Determine the [x, y] coordinate at the center of the cell enclosing the given text.  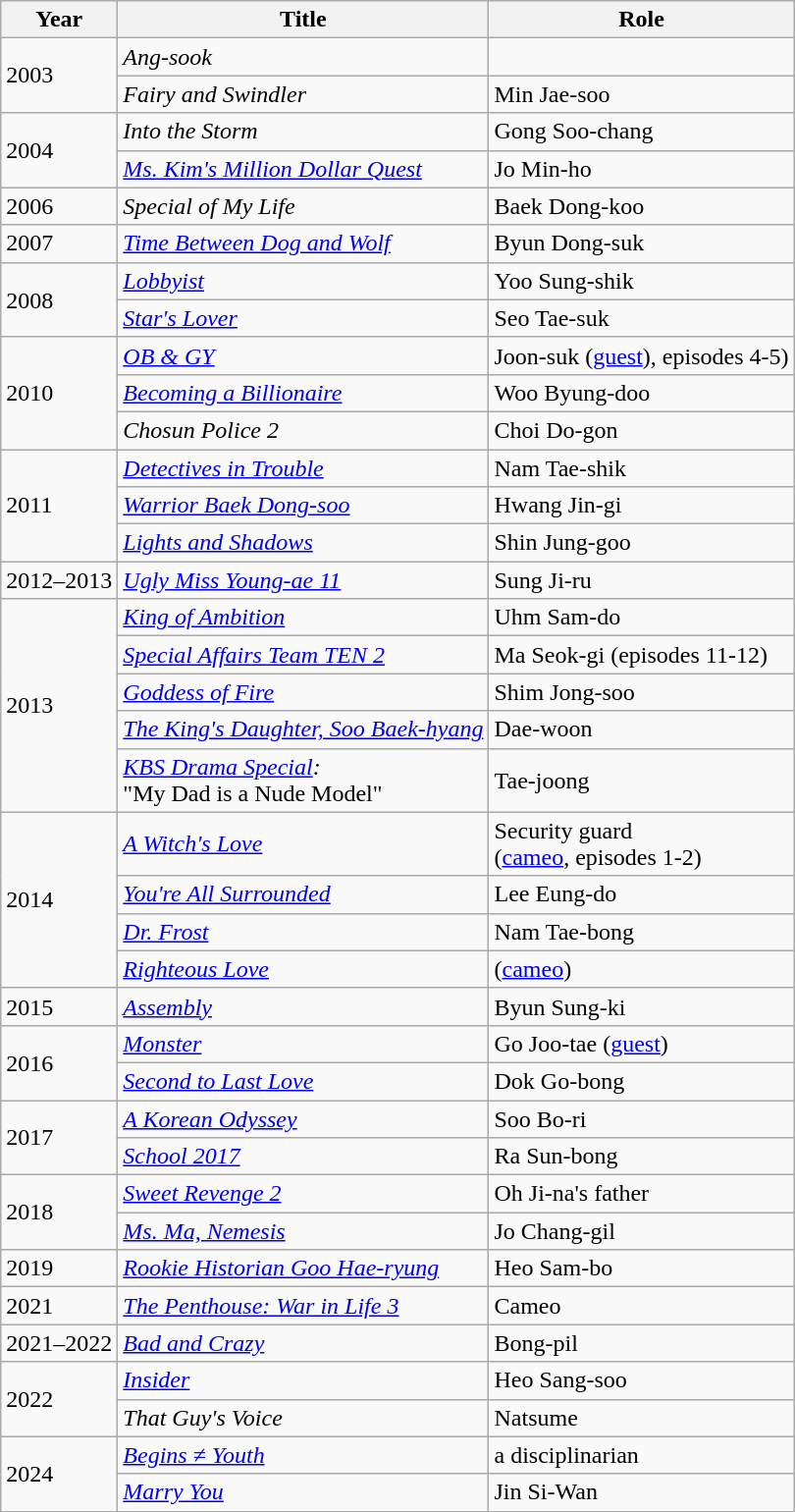
Marry You [303, 1492]
2024 [59, 1474]
2021 [59, 1306]
Special Affairs Team TEN 2 [303, 655]
Time Between Dog and Wolf [303, 243]
Hwang Jin-gi [642, 506]
Becoming a Billionaire [303, 393]
Detectives in Trouble [303, 468]
Chosun Police 2 [303, 430]
Insider [303, 1380]
Ms. Ma, Nemesis [303, 1231]
Dok Go-bong [642, 1081]
Lobbyist [303, 281]
Begins ≠ Youth [303, 1455]
Oh Ji-na's father [642, 1194]
2015 [59, 1006]
You're All Surrounded [303, 894]
Into the Storm [303, 132]
Monster [303, 1044]
Byun Dong-suk [642, 243]
Woo Byung-doo [642, 393]
A Witch's Love [303, 844]
Year [59, 20]
Goddess of Fire [303, 692]
2021–2022 [59, 1343]
Security guard (cameo, episodes 1-2) [642, 844]
Special of My Life [303, 206]
2008 [59, 299]
Title [303, 20]
Dae-woon [642, 729]
2019 [59, 1269]
Soo Bo-ri [642, 1118]
Jin Si-Wan [642, 1492]
Sung Ji-ru [642, 580]
Jo Chang-gil [642, 1231]
The King's Daughter, Soo Baek-hyang [303, 729]
2016 [59, 1062]
Seo Tae-suk [642, 318]
2010 [59, 393]
Heo Sang-soo [642, 1380]
Ang-sook [303, 57]
King of Ambition [303, 618]
Heo Sam-bo [642, 1269]
Choi Do-gon [642, 430]
2017 [59, 1137]
2003 [59, 76]
2006 [59, 206]
Ra Sun-bong [642, 1157]
Lights and Shadows [303, 543]
Star's Lover [303, 318]
That Guy's Voice [303, 1418]
a disciplinarian [642, 1455]
Role [642, 20]
2011 [59, 506]
Bong-pil [642, 1343]
2018 [59, 1213]
A Korean Odyssey [303, 1118]
Cameo [642, 1306]
Shim Jong-soo [642, 692]
Uhm Sam-do [642, 618]
Yoo Sung-shik [642, 281]
2013 [59, 705]
Shin Jung-goo [642, 543]
Ms. Kim's Million Dollar Quest [303, 169]
OB & GY [303, 355]
2007 [59, 243]
Assembly [303, 1006]
2014 [59, 899]
Tae-joong [642, 780]
Righteous Love [303, 969]
Joon-suk (guest), episodes 4-5) [642, 355]
Go Joo-tae (guest) [642, 1044]
Natsume [642, 1418]
2022 [59, 1399]
Dr. Frost [303, 932]
(cameo) [642, 969]
2012–2013 [59, 580]
Min Jae-soo [642, 94]
School 2017 [303, 1157]
Rookie Historian Goo Hae-ryung [303, 1269]
The Penthouse: War in Life 3 [303, 1306]
Byun Sung-ki [642, 1006]
Warrior Baek Dong-soo [303, 506]
Second to Last Love [303, 1081]
2004 [59, 150]
Bad and Crazy [303, 1343]
KBS Drama Special: "My Dad is a Nude Model" [303, 780]
Ugly Miss Young-ae 11 [303, 580]
Fairy and Swindler [303, 94]
Gong Soo-chang [642, 132]
Baek Dong-koo [642, 206]
Nam Tae-bong [642, 932]
Lee Eung-do [642, 894]
Ma Seok-gi (episodes 11-12) [642, 655]
Jo Min-ho [642, 169]
Sweet Revenge 2 [303, 1194]
Nam Tae-shik [642, 468]
